Return [X, Y] of the center of cell containing provided text 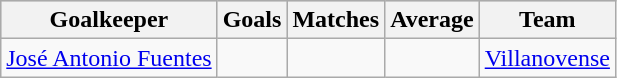
Villanovense [547, 58]
Average [432, 20]
Goalkeeper [109, 20]
Matches [336, 20]
José Antonio Fuentes [109, 58]
Goals [252, 20]
Team [547, 20]
